Determine the (X, Y) coordinate at the center of the cell enclosing the given text.  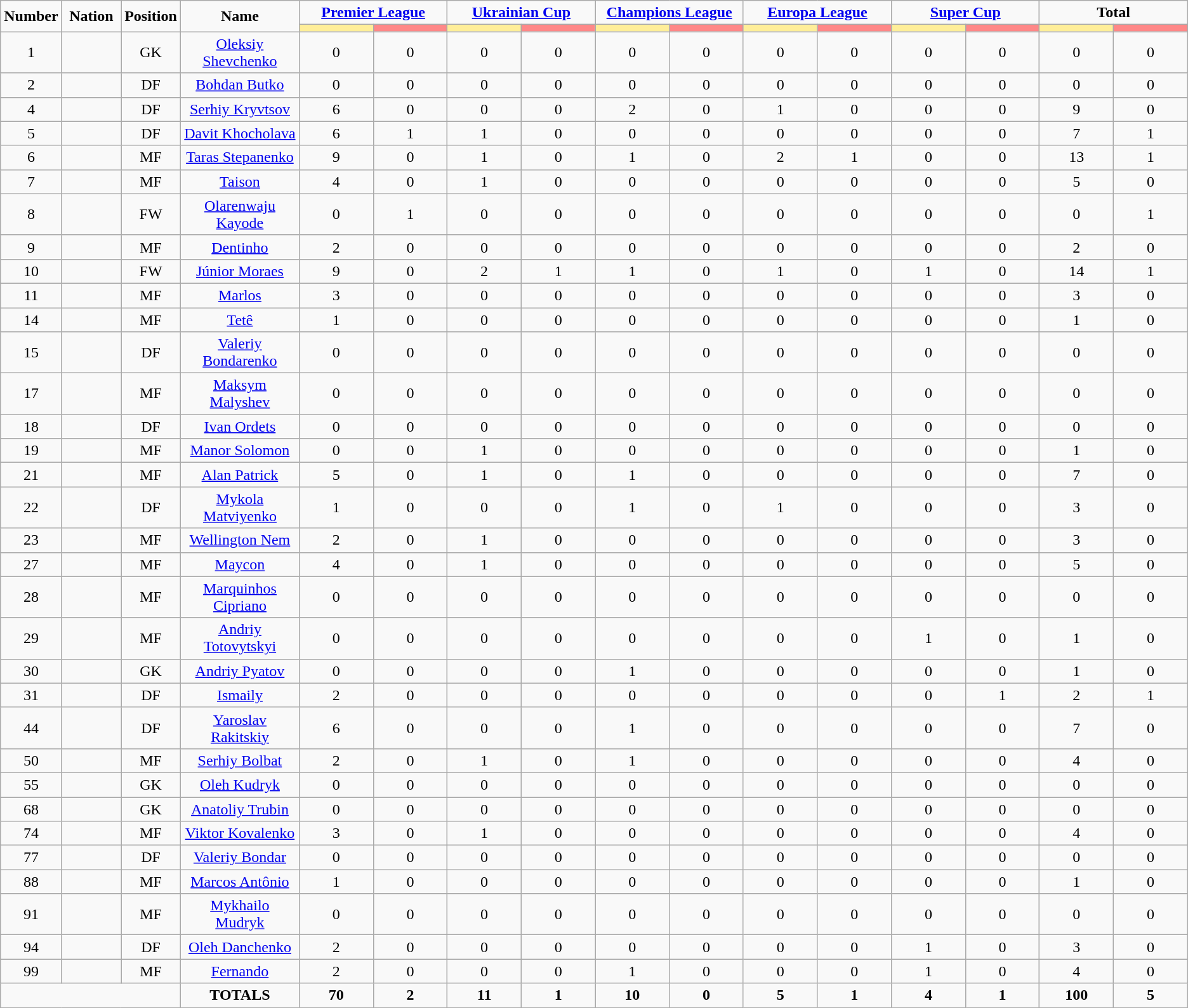
Marlos (240, 295)
29 (31, 639)
99 (31, 971)
23 (31, 540)
Premier League (373, 13)
Manor Solomon (240, 451)
Olarenwaju Kayode (240, 215)
Yaroslav Rakitskiy (240, 727)
13 (1076, 157)
Nation (91, 17)
Number (31, 17)
27 (31, 564)
55 (31, 785)
77 (31, 858)
Marcos Antônio (240, 882)
Dentinho (240, 247)
70 (336, 995)
Position (151, 17)
88 (31, 882)
50 (31, 760)
Name (240, 17)
Oleksiy Shevchenko (240, 52)
Ivan Ordets (240, 427)
Europa League (817, 13)
Andriy Pyatov (240, 671)
TOTALS (240, 995)
Andriy Totovytskyi (240, 639)
Oleh Danchenko (240, 947)
Ukrainian Cup (522, 13)
94 (31, 947)
30 (31, 671)
Taras Stepanenko (240, 157)
Valeriy Bondarenko (240, 353)
Mykola Matviyenko (240, 508)
Maksym Malyshev (240, 394)
Davit Khocholava (240, 133)
17 (31, 394)
28 (31, 597)
8 (31, 215)
100 (1076, 995)
68 (31, 809)
31 (31, 695)
Serhiy Kryvtsov (240, 109)
21 (31, 475)
Alan Patrick (240, 475)
22 (31, 508)
Champions League (669, 13)
Mykhailo Mudryk (240, 914)
Marquinhos Cipriano (240, 597)
44 (31, 727)
74 (31, 833)
15 (31, 353)
Tetê (240, 319)
Fernando (240, 971)
Bohdan Butko (240, 85)
91 (31, 914)
Júnior Moraes (240, 271)
Valeriy Bondar (240, 858)
Serhiy Bolbat (240, 760)
Viktor Kovalenko (240, 833)
Total (1113, 13)
Maycon (240, 564)
19 (31, 451)
Super Cup (966, 13)
Oleh Kudryk (240, 785)
Ismaily (240, 695)
Taison (240, 182)
Wellington Nem (240, 540)
Anatoliy Trubin (240, 809)
18 (31, 427)
